Extract the (X, Y) coordinate from the center of the cell holding the provided text.  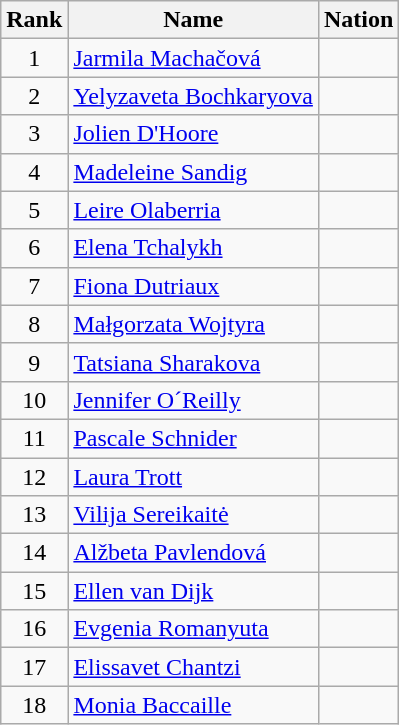
9 (34, 362)
4 (34, 172)
7 (34, 286)
Tatsiana Sharakova (194, 362)
12 (34, 477)
Evgenia Romanyuta (194, 629)
3 (34, 134)
Małgorzata Wojtyra (194, 324)
Pascale Schnider (194, 438)
Jarmila Machačová (194, 58)
Ellen van Dijk (194, 591)
Nation (358, 20)
15 (34, 591)
14 (34, 553)
Alžbeta Pavlendová (194, 553)
Jennifer O´Reilly (194, 400)
18 (34, 705)
2 (34, 96)
16 (34, 629)
Elena Tchalykh (194, 248)
Jolien D'Hoore (194, 134)
10 (34, 400)
Vilija Sereikaitė (194, 515)
1 (34, 58)
Laura Trott (194, 477)
Yelyzaveta Bochkaryova (194, 96)
Monia Baccaille (194, 705)
Name (194, 20)
Elissavet Chantzi (194, 667)
13 (34, 515)
17 (34, 667)
Leire Olaberria (194, 210)
Madeleine Sandig (194, 172)
11 (34, 438)
8 (34, 324)
6 (34, 248)
5 (34, 210)
Rank (34, 20)
Fiona Dutriaux (194, 286)
